Determine the [x, y] coordinate at the center of the cell enclosing the given text.  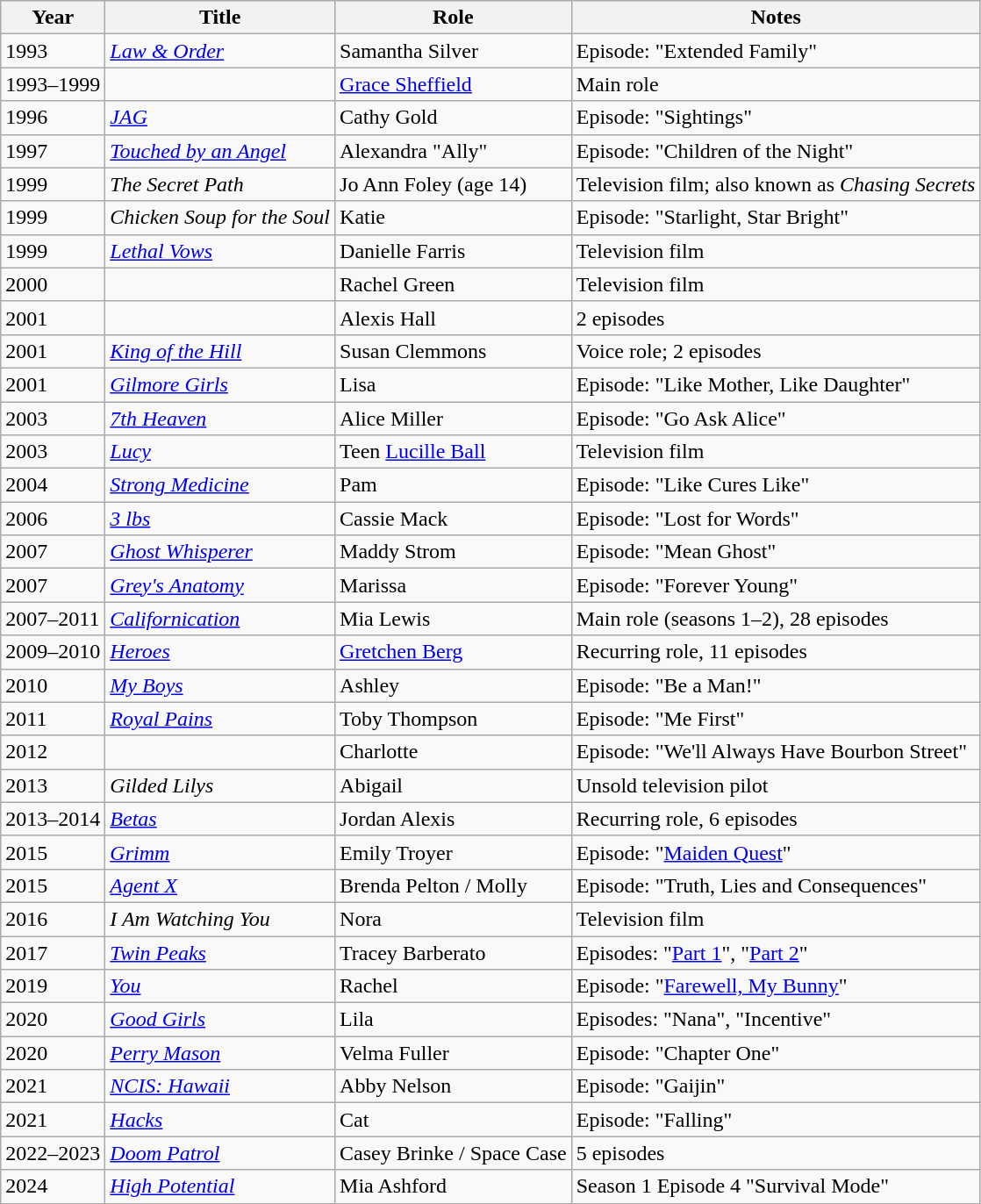
Episode: "Sightings" [776, 118]
Episode: "Children of the Night" [776, 151]
Recurring role, 6 episodes [776, 819]
NCIS: Hawaii [220, 1086]
Pam [454, 485]
Rachel [454, 986]
High Potential [220, 1186]
Maddy Strom [454, 552]
Touched by an Angel [220, 151]
Episode: "Go Ask Alice" [776, 419]
Episode: "Maiden Quest" [776, 852]
3 lbs [220, 519]
Episode: "Mean Ghost" [776, 552]
Betas [220, 819]
Episode: "Forever Young" [776, 585]
Year [53, 18]
Good Girls [220, 1020]
I Am Watching You [220, 919]
Episode: "Me First" [776, 719]
Mia Lewis [454, 619]
Episode: "Be a Man!" [776, 685]
Episodes: "Nana", "Incentive" [776, 1020]
Main role [776, 84]
Californication [220, 619]
Danielle Farris [454, 251]
5 episodes [776, 1153]
2006 [53, 519]
Perry Mason [220, 1053]
Jo Ann Foley (age 14) [454, 184]
Episode: "Gaijin" [776, 1086]
Episode: "Chapter One" [776, 1053]
Unsold television pilot [776, 785]
Abigail [454, 785]
2022–2023 [53, 1153]
Doom Patrol [220, 1153]
Main role (seasons 1–2), 28 episodes [776, 619]
You [220, 986]
Casey Brinke / Space Case [454, 1153]
Season 1 Episode 4 "Survival Mode" [776, 1186]
2009–2010 [53, 652]
Alexandra "Ally" [454, 151]
Gilded Lilys [220, 785]
2000 [53, 284]
Cat [454, 1120]
Jordan Alexis [454, 819]
Episode: "Falling" [776, 1120]
Marissa [454, 585]
Susan Clemmons [454, 351]
Cathy Gold [454, 118]
Episode: "Extended Family" [776, 51]
Episode: "Like Cures Like" [776, 485]
Role [454, 18]
Twin Peaks [220, 952]
1993 [53, 51]
2 episodes [776, 318]
2012 [53, 752]
Cassie Mack [454, 519]
Agent X [220, 885]
Heroes [220, 652]
2007–2011 [53, 619]
King of the Hill [220, 351]
Lucy [220, 452]
Episode: "Like Mother, Like Daughter" [776, 384]
Ashley [454, 685]
2016 [53, 919]
Emily Troyer [454, 852]
Royal Pains [220, 719]
Grimm [220, 852]
Tracey Barberato [454, 952]
Teen Lucille Ball [454, 452]
2024 [53, 1186]
Alice Miller [454, 419]
Rachel Green [454, 284]
Brenda Pelton / Molly [454, 885]
Grace Sheffield [454, 84]
Gilmore Girls [220, 384]
1996 [53, 118]
2017 [53, 952]
The Secret Path [220, 184]
JAG [220, 118]
Katie [454, 218]
Hacks [220, 1120]
Velma Fuller [454, 1053]
Episodes: "Part 1", "Part 2" [776, 952]
Television film; also known as Chasing Secrets [776, 184]
Grey's Anatomy [220, 585]
Abby Nelson [454, 1086]
2019 [53, 986]
Ghost Whisperer [220, 552]
Toby Thompson [454, 719]
Alexis Hall [454, 318]
Episode: "Lost for Words" [776, 519]
Lethal Vows [220, 251]
My Boys [220, 685]
Samantha Silver [454, 51]
Episode: "Farewell, My Bunny" [776, 986]
Voice role; 2 episodes [776, 351]
2013–2014 [53, 819]
Notes [776, 18]
Episode: "Truth, Lies and Consequences" [776, 885]
1993–1999 [53, 84]
2013 [53, 785]
Recurring role, 11 episodes [776, 652]
2010 [53, 685]
Nora [454, 919]
Law & Order [220, 51]
Mia Ashford [454, 1186]
Charlotte [454, 752]
2004 [53, 485]
Strong Medicine [220, 485]
Lila [454, 1020]
Title [220, 18]
7th Heaven [220, 419]
Episode: "We'll Always Have Bourbon Street" [776, 752]
Episode: "Starlight, Star Bright" [776, 218]
1997 [53, 151]
Lisa [454, 384]
2011 [53, 719]
Chicken Soup for the Soul [220, 218]
Gretchen Berg [454, 652]
